Pinpoint the cell where the given text exists, returning its (x, y) midpoint coordinate. 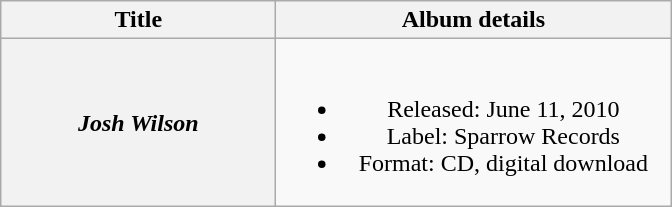
Album details (474, 20)
Josh Wilson (138, 122)
Title (138, 20)
Released: June 11, 2010Label: Sparrow RecordsFormat: CD, digital download (474, 122)
